Determine the (x, y) coordinate at the center of the cell enclosing the given text.  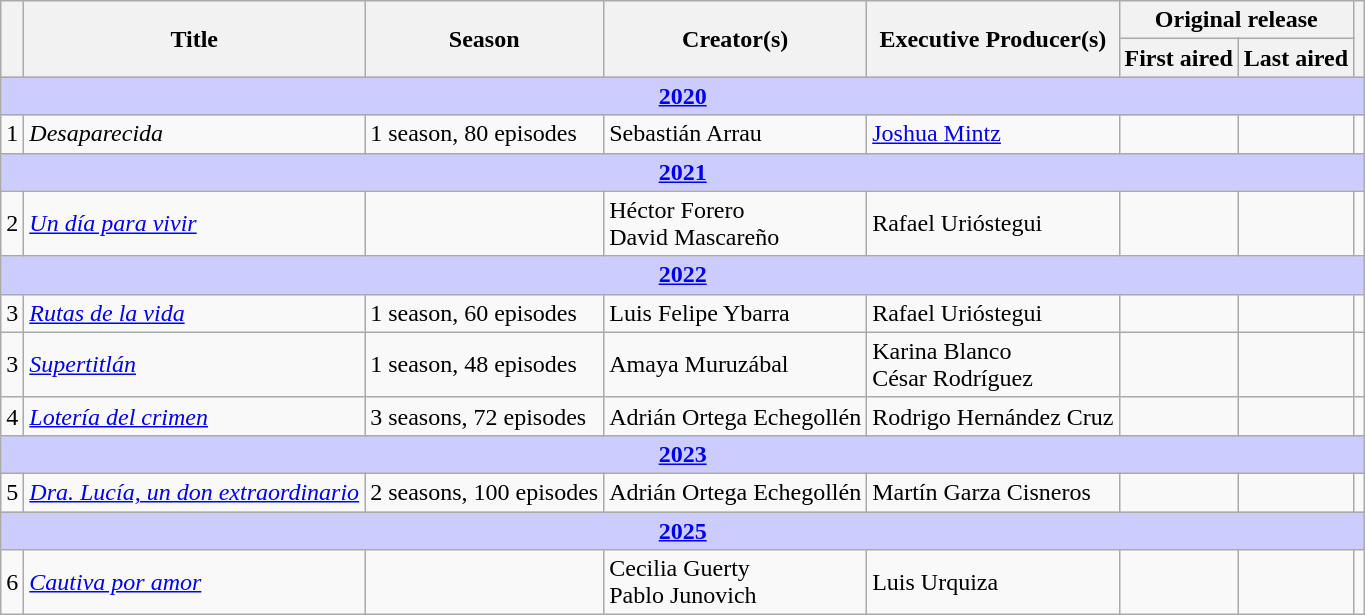
2 seasons, 100 episodes (484, 492)
Rutas de la vida (194, 313)
Martín Garza Cisneros (993, 492)
Sebastián Arrau (736, 134)
1 season, 80 episodes (484, 134)
Supertitlán (194, 364)
2021 (683, 172)
Season (484, 39)
2025 (683, 531)
Karina BlancoCésar Rodríguez (993, 364)
Cautiva por amor (194, 582)
Un día para vivir (194, 224)
Creator(s) (736, 39)
Luis Felipe Ybarra (736, 313)
1 season, 60 episodes (484, 313)
1 season, 48 episodes (484, 364)
Luis Urquiza (993, 582)
Dra. Lucía, un don extraordinario (194, 492)
Lotería del crimen (194, 416)
Cecilia GuertyPablo Junovich (736, 582)
5 (12, 492)
Desaparecida (194, 134)
2020 (683, 96)
Héctor ForeroDavid Mascareño (736, 224)
1 (12, 134)
Amaya Muruzábal (736, 364)
Original release (1236, 20)
2023 (683, 454)
Joshua Mintz (993, 134)
4 (12, 416)
3 seasons, 72 episodes (484, 416)
Last aired (1296, 58)
Executive Producer(s) (993, 39)
Title (194, 39)
2022 (683, 275)
First aired (1178, 58)
2 (12, 224)
6 (12, 582)
Rodrigo Hernández Cruz (993, 416)
